Determine the (X, Y) coordinate at the center of the cell enclosing the given text.  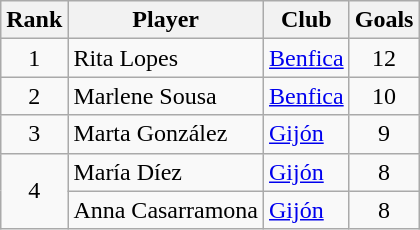
9 (384, 134)
4 (34, 191)
Rita Lopes (166, 58)
María Díez (166, 172)
Club (307, 20)
Anna Casarramona (166, 210)
1 (34, 58)
10 (384, 96)
12 (384, 58)
Player (166, 20)
2 (34, 96)
Goals (384, 20)
Rank (34, 20)
Marta González (166, 134)
Marlene Sousa (166, 96)
3 (34, 134)
